Search for the cell housing the specified text and yield its (X, Y) center coordinate. 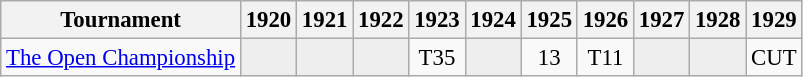
1920 (268, 20)
The Open Championship (121, 58)
CUT (774, 58)
1924 (493, 20)
T11 (605, 58)
1927 (661, 20)
1925 (549, 20)
T35 (437, 58)
1923 (437, 20)
1926 (605, 20)
Tournament (121, 20)
1921 (325, 20)
1922 (381, 20)
13 (549, 58)
1928 (718, 20)
1929 (774, 20)
